Provide the (x, y) coordinate of the cell's center where the given text is located.  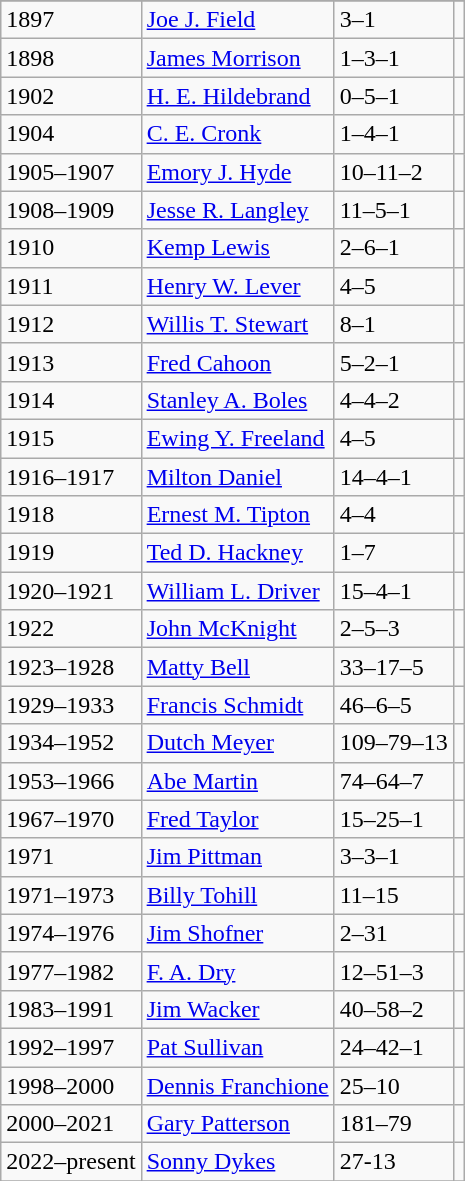
74–64–7 (394, 781)
4–4 (394, 515)
46–6–5 (394, 705)
1923–1928 (71, 667)
F. A. Dry (238, 971)
24–42–1 (394, 1047)
1983–1991 (71, 1009)
1908–1909 (71, 210)
Ewing Y. Freeland (238, 438)
Billy Tohill (238, 895)
Ted D. Hackney (238, 553)
1977–1982 (71, 971)
Dennis Franchione (238, 1085)
1971 (71, 857)
1897 (71, 20)
Willis T. Stewart (238, 324)
Pat Sullivan (238, 1047)
Fred Taylor (238, 819)
1–3–1 (394, 58)
2–31 (394, 933)
8–1 (394, 324)
Gary Patterson (238, 1124)
2–6–1 (394, 248)
Henry W. Lever (238, 286)
3–3–1 (394, 857)
1915 (71, 438)
Joe J. Field (238, 20)
11–15 (394, 895)
Jesse R. Langley (238, 210)
10–11–2 (394, 172)
40–58–2 (394, 1009)
H. E. Hildebrand (238, 96)
1912 (71, 324)
11–5–1 (394, 210)
1929–1933 (71, 705)
1934–1952 (71, 743)
1–7 (394, 553)
1904 (71, 134)
2000–2021 (71, 1124)
1–4–1 (394, 134)
1916–1917 (71, 477)
25–10 (394, 1085)
1920–1921 (71, 591)
Jim Pittman (238, 857)
Fred Cahoon (238, 362)
109–79–13 (394, 743)
1902 (71, 96)
Matty Bell (238, 667)
Jim Wacker (238, 1009)
15–4–1 (394, 591)
Abe Martin (238, 781)
1919 (71, 553)
27-13 (394, 1162)
1992–1997 (71, 1047)
Kemp Lewis (238, 248)
1918 (71, 515)
Stanley A. Boles (238, 400)
15–25–1 (394, 819)
Emory J. Hyde (238, 172)
1913 (71, 362)
12–51–3 (394, 971)
Sonny Dykes (238, 1162)
3–1 (394, 20)
C. E. Cronk (238, 134)
Ernest M. Tipton (238, 515)
Milton Daniel (238, 477)
1914 (71, 400)
1910 (71, 248)
1911 (71, 286)
14–4–1 (394, 477)
5–2–1 (394, 362)
Francis Schmidt (238, 705)
2022–present (71, 1162)
1971–1973 (71, 895)
Jim Shofner (238, 933)
33–17–5 (394, 667)
1967–1970 (71, 819)
1898 (71, 58)
2–5–3 (394, 629)
1905–1907 (71, 172)
1953–1966 (71, 781)
William L. Driver (238, 591)
John McKnight (238, 629)
1974–1976 (71, 933)
181–79 (394, 1124)
Dutch Meyer (238, 743)
1998–2000 (71, 1085)
4–4–2 (394, 400)
0–5–1 (394, 96)
1922 (71, 629)
James Morrison (238, 58)
